Search for the cell housing the specified text and yield its [x, y] center coordinate. 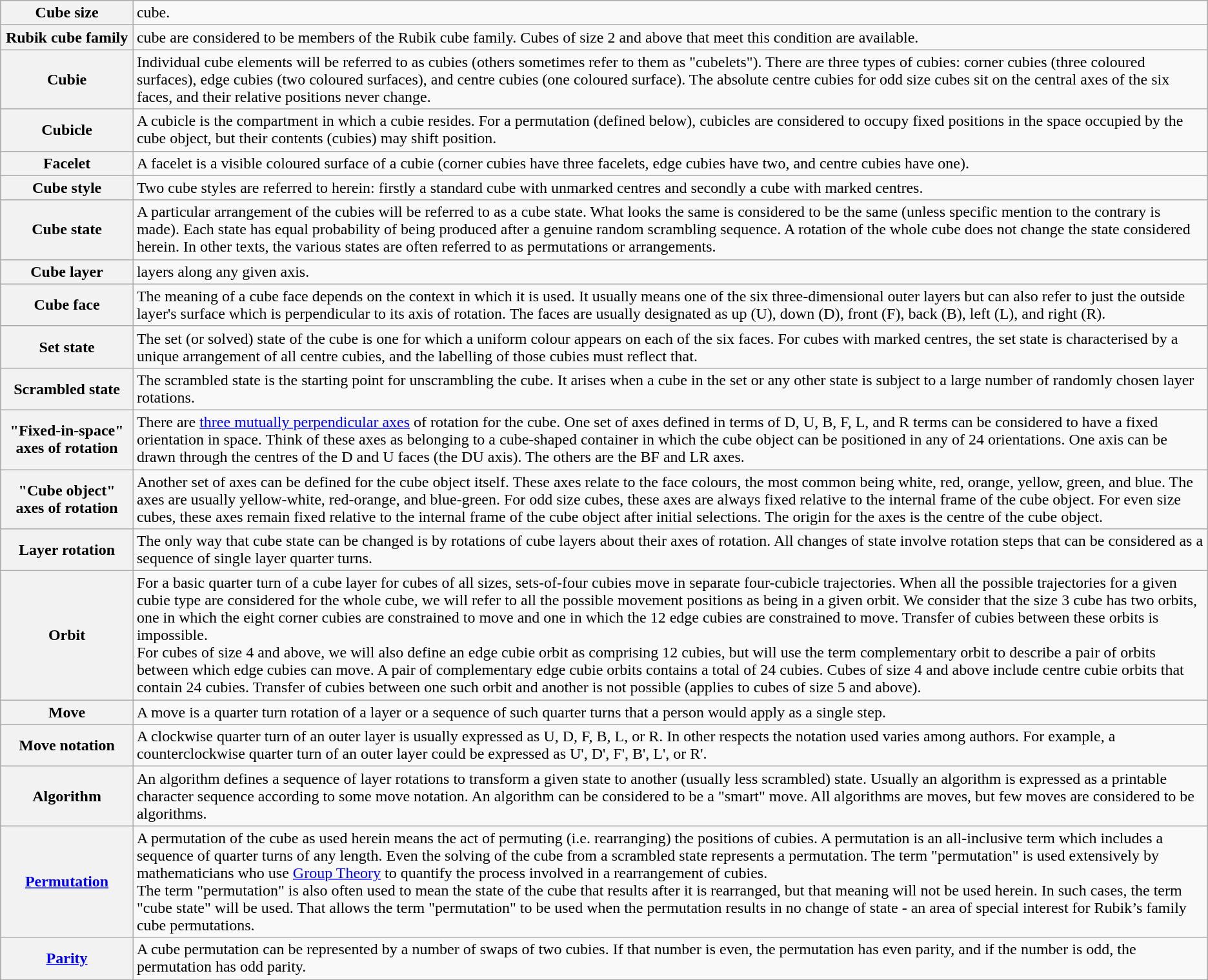
Layer rotation [67, 550]
Cube style [67, 188]
Move [67, 712]
Cubie [67, 79]
"Fixed-in-space" axes of rotation [67, 439]
cube. [670, 13]
Cube face [67, 305]
Facelet [67, 163]
layers along any given axis. [670, 272]
"Cube object" axes of rotation [67, 499]
Parity [67, 959]
Move notation [67, 746]
cube are considered to be members of the Rubik cube family. Cubes of size 2 and above that meet this condition are available. [670, 37]
Cube size [67, 13]
Scrambled state [67, 388]
Set state [67, 347]
Cube state [67, 230]
A facelet is a visible coloured surface of a cubie (corner cubies have three facelets, edge cubies have two, and centre cubies have one). [670, 163]
Rubik cube family [67, 37]
Orbit [67, 635]
Cubicle [67, 130]
Two cube styles are referred to herein: firstly a standard cube with unmarked centres and secondly a cube with marked centres. [670, 188]
A move is a quarter turn rotation of a layer or a sequence of such quarter turns that a person would apply as a single step. [670, 712]
Cube layer [67, 272]
Permutation [67, 881]
Algorithm [67, 796]
